Identify which cell holds the provided text, then report its (x, y) central coordinate. 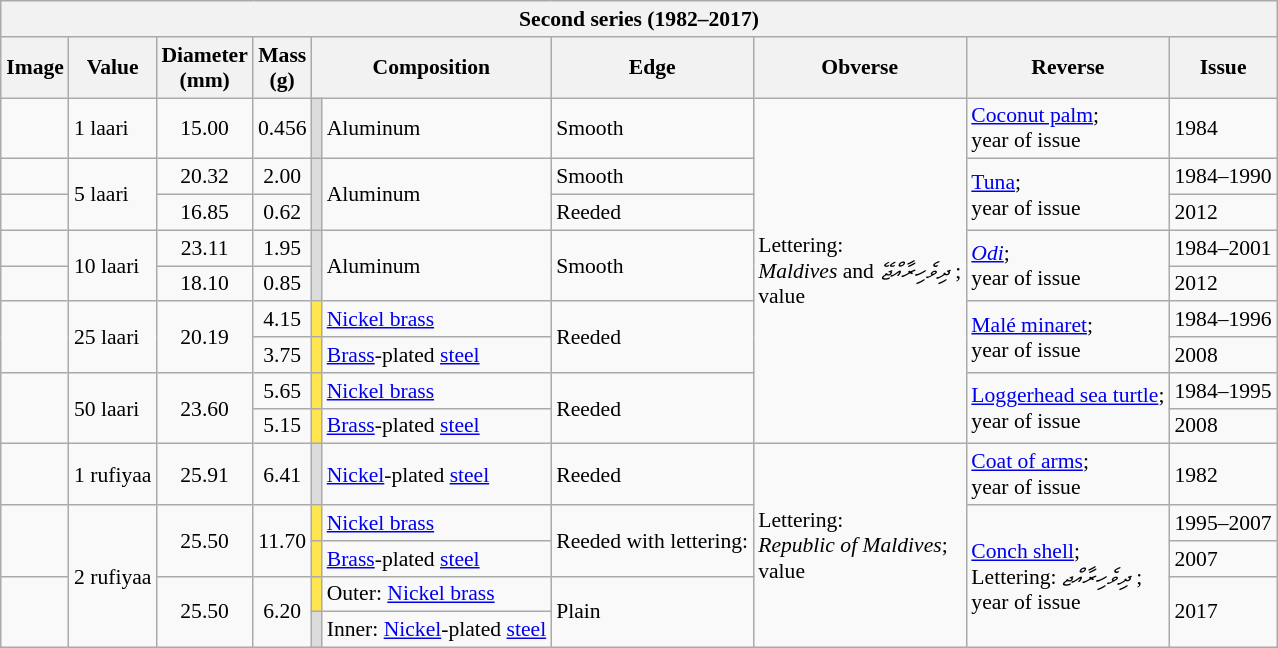
Obverse (860, 66)
1 rufiyaa (112, 474)
23.11 (204, 248)
10 laari (112, 266)
2017 (1222, 612)
25.91 (204, 474)
Lettering:Republic of Maldives;value (860, 546)
5.15 (282, 426)
Image (35, 66)
18.10 (204, 284)
Reeded with lettering: (652, 540)
Coat of arms;year of issue (1068, 474)
2 rufiyaa (112, 576)
1984–1995 (1222, 390)
0.62 (282, 212)
Issue (1222, 66)
20.19 (204, 336)
1984–1996 (1222, 319)
Loggerhead sea turtle;year of issue (1068, 408)
Inner: Nickel-plated steel (437, 630)
Composition (432, 66)
2007 (1222, 558)
50 laari (112, 408)
1 laari (112, 128)
Nickel-plated steel (437, 474)
5.65 (282, 390)
Reverse (1068, 66)
Second series (1982–2017) (638, 19)
Coconut palm;year of issue (1068, 128)
25 laari (112, 336)
4.15 (282, 319)
15.00 (204, 128)
Outer: Nickel brass (437, 594)
6.20 (282, 612)
1984–1990 (1222, 177)
3.75 (282, 355)
0.85 (282, 284)
23.60 (204, 408)
1995–2007 (1222, 523)
Diameter(mm) (204, 66)
1982 (1222, 474)
Malé minaret;year of issue (1068, 336)
Plain (652, 612)
1984–2001 (1222, 248)
1984 (1222, 128)
5 laari (112, 194)
Odi;year of issue (1068, 266)
6.41 (282, 474)
Lettering:Maldives and ދިވެހިރާއްޖޭ ;value (860, 271)
Value (112, 66)
Conch shell;Lettering: ދިވެހިރާއްޖ ;year of issue (1068, 576)
16.85 (204, 212)
Tuna;year of issue (1068, 194)
0.456 (282, 128)
1.95 (282, 248)
11.70 (282, 540)
2.00 (282, 177)
Edge (652, 66)
Mass(g) (282, 66)
20.32 (204, 177)
